Find where the given text appears and provide that cell's center as (x, y) coordinate. 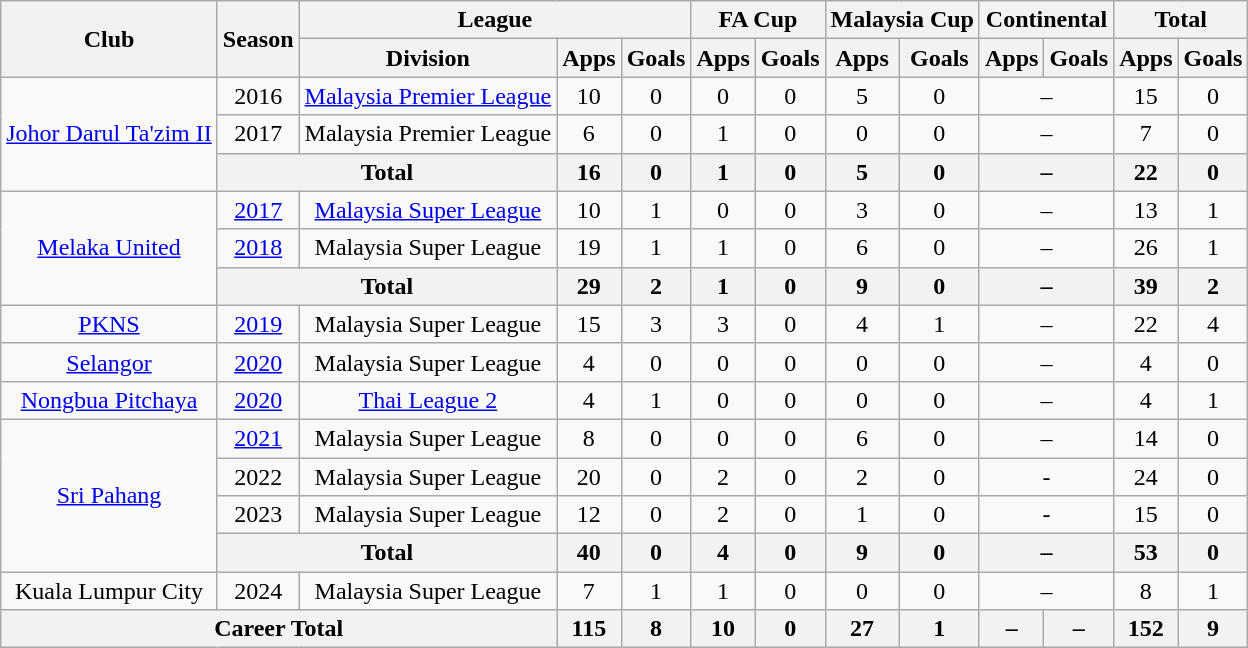
2016 (258, 96)
Sri Pahang (110, 495)
14 (1146, 438)
2022 (258, 477)
Kuala Lumpur City (110, 591)
27 (862, 629)
Division (428, 58)
13 (1146, 210)
16 (589, 172)
Johor Darul Ta'zim II (110, 134)
PKNS (110, 324)
2023 (258, 515)
Career Total (279, 629)
40 (589, 553)
20 (589, 477)
Season (258, 39)
Club (110, 39)
29 (589, 286)
Nongbua Pitchaya (110, 400)
152 (1146, 629)
26 (1146, 248)
Thai League 2 (428, 400)
2018 (258, 248)
19 (589, 248)
Melaka United (110, 248)
League (495, 20)
Malaysia Cup (902, 20)
2024 (258, 591)
12 (589, 515)
Continental (1046, 20)
53 (1146, 553)
24 (1146, 477)
115 (589, 629)
39 (1146, 286)
2019 (258, 324)
FA Cup (758, 20)
2021 (258, 438)
Selangor (110, 362)
